Extract the (X, Y) coordinate from the center of the cell holding the provided text.  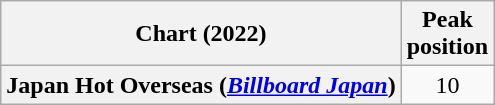
Chart (2022) (201, 34)
Peakposition (447, 34)
Japan Hot Overseas (Billboard Japan) (201, 85)
10 (447, 85)
